From the cell containing the given text, extract its center point as (X, Y) coordinate. 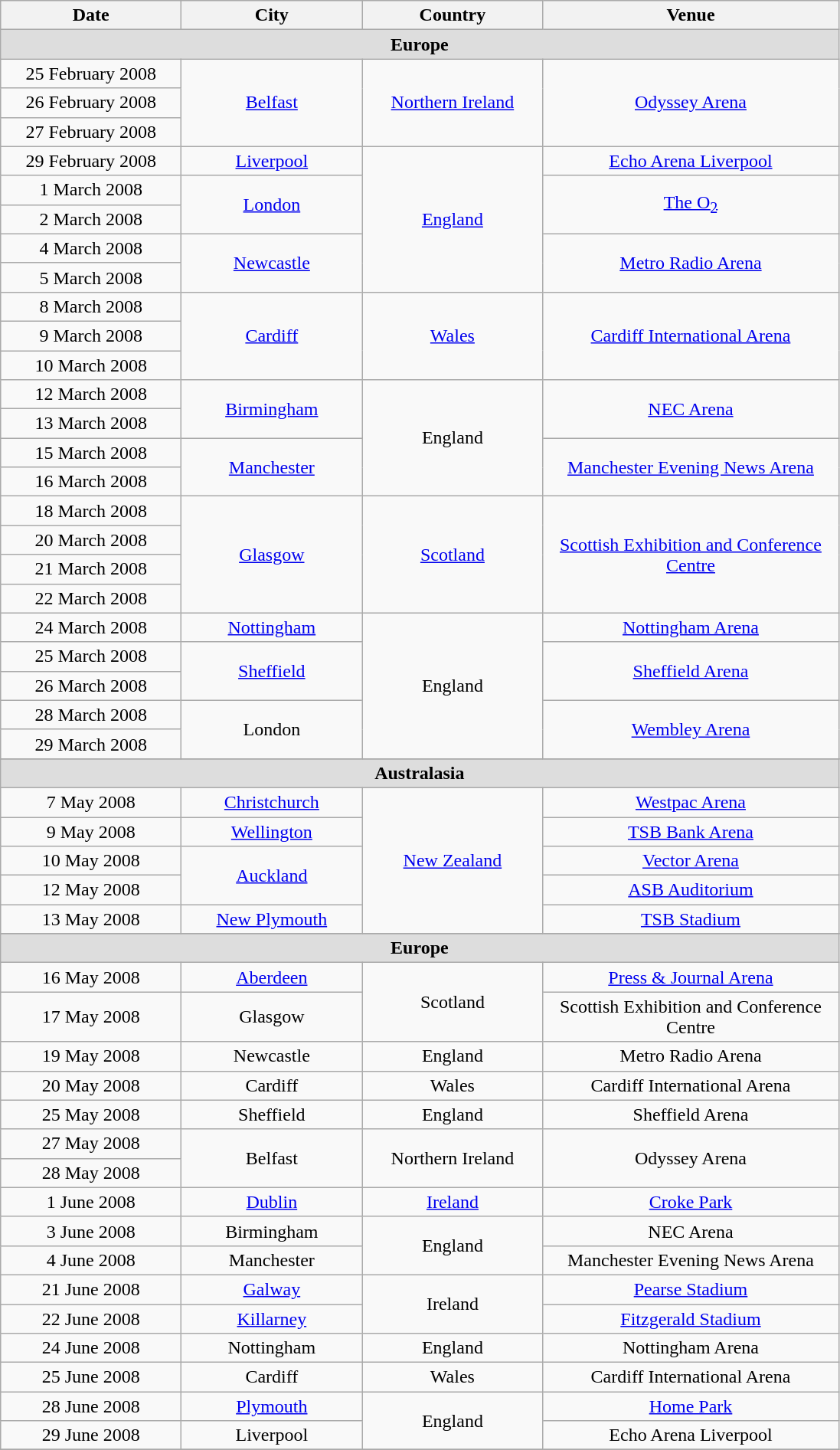
Home Park (691, 1406)
City (272, 15)
Croke Park (691, 1202)
Wellington (272, 831)
1 June 2008 (91, 1202)
9 March 2008 (91, 335)
16 May 2008 (91, 977)
Fitzgerald Stadium (691, 1318)
Killarney (272, 1318)
Country (453, 15)
4 June 2008 (91, 1260)
20 March 2008 (91, 540)
9 May 2008 (91, 831)
19 May 2008 (91, 1056)
1 March 2008 (91, 190)
28 March 2008 (91, 715)
25 March 2008 (91, 656)
Auckland (272, 876)
2 March 2008 (91, 219)
3 June 2008 (91, 1231)
Wembley Arena (691, 729)
Plymouth (272, 1406)
28 June 2008 (91, 1406)
New Zealand (453, 860)
27 May 2008 (91, 1144)
Australasia (420, 773)
New Plymouth (272, 919)
Dublin (272, 1202)
22 March 2008 (91, 598)
7 May 2008 (91, 802)
10 May 2008 (91, 861)
12 March 2008 (91, 394)
5 March 2008 (91, 277)
16 March 2008 (91, 482)
Press & Journal Arena (691, 977)
26 March 2008 (91, 686)
12 May 2008 (91, 890)
Date (91, 15)
Westpac Arena (691, 802)
18 March 2008 (91, 511)
29 March 2008 (91, 744)
27 February 2008 (91, 132)
Vector Arena (691, 861)
20 May 2008 (91, 1085)
Galway (272, 1289)
4 March 2008 (91, 248)
22 June 2008 (91, 1318)
24 March 2008 (91, 627)
24 June 2008 (91, 1348)
Pearse Stadium (691, 1289)
ASB Auditorium (691, 890)
8 March 2008 (91, 306)
Venue (691, 15)
17 May 2008 (91, 1017)
29 February 2008 (91, 161)
21 March 2008 (91, 569)
13 March 2008 (91, 424)
13 May 2008 (91, 919)
10 March 2008 (91, 365)
Aberdeen (272, 977)
25 May 2008 (91, 1115)
21 June 2008 (91, 1289)
The O2 (691, 205)
28 May 2008 (91, 1173)
Christchurch (272, 802)
26 February 2008 (91, 103)
25 February 2008 (91, 74)
TSB Stadium (691, 919)
25 June 2008 (91, 1377)
15 March 2008 (91, 453)
29 June 2008 (91, 1435)
TSB Bank Arena (691, 831)
